Scan for the cell matching the given text and deliver its [x, y] coordinate at center. 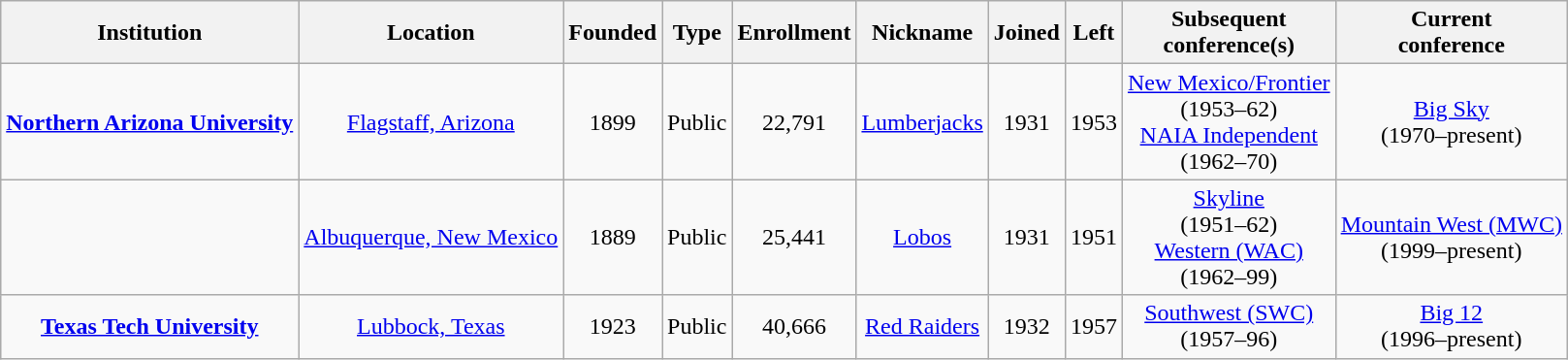
Institution [149, 33]
Texas Tech University [149, 326]
1951 [1094, 237]
Left [1094, 33]
1957 [1094, 326]
Type [697, 33]
Northern Arizona University [149, 122]
Lobos [922, 237]
Subsequentconference(s) [1229, 33]
1889 [613, 237]
25,441 [794, 237]
Big 12(1996–present) [1451, 326]
1932 [1026, 326]
40,666 [794, 326]
1953 [1094, 122]
22,791 [794, 122]
1899 [613, 122]
1923 [613, 326]
Lumberjacks [922, 122]
New Mexico/Frontier(1953–62)NAIA Independent(1962–70) [1229, 122]
Big Sky(1970–present) [1451, 122]
Lubbock, Texas [431, 326]
Location [431, 33]
Skyline(1951–62)Western (WAC)(1962–99) [1229, 237]
Currentconference [1451, 33]
Red Raiders [922, 326]
Albuquerque, New Mexico [431, 237]
Flagstaff, Arizona [431, 122]
Joined [1026, 33]
Enrollment [794, 33]
Southwest (SWC)(1957–96) [1229, 326]
Founded [613, 33]
Nickname [922, 33]
Mountain West (MWC)(1999–present) [1451, 237]
